Identify which cell holds the provided text, then report its (x, y) central coordinate. 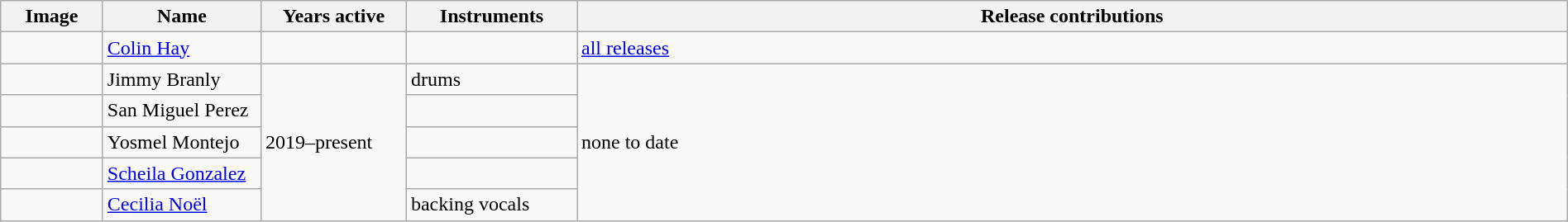
none to date (1073, 142)
San Miguel Perez (182, 111)
Scheila Gonzalez (182, 173)
Colin Hay (182, 48)
Name (182, 17)
Release contributions (1073, 17)
Image (52, 17)
Instruments (491, 17)
Cecilia Noël (182, 205)
Yosmel Montejo (182, 142)
all releases (1073, 48)
Years active (333, 17)
drums (491, 79)
Jimmy Branly (182, 79)
2019–present (333, 142)
backing vocals (491, 205)
